Pinpoint the cell where the given text exists, returning its [X, Y] midpoint coordinate. 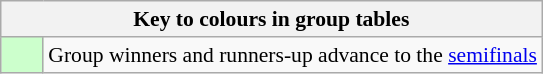
Key to colours in group tables [272, 19]
Group winners and runners-up advance to the semifinals [292, 55]
